Capture the cell that displays the provided text and extract its (x, y) central coordinate. 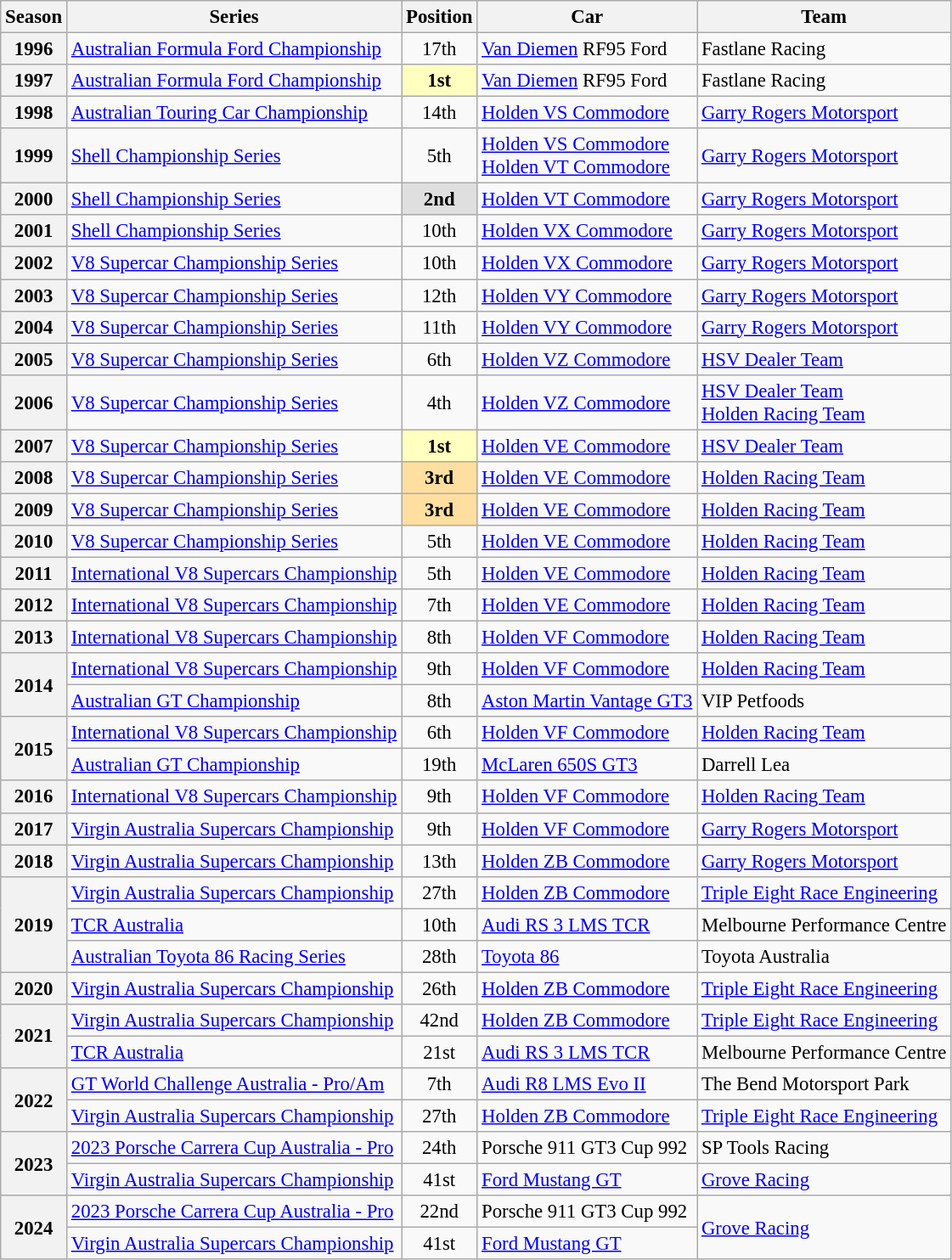
2000 (34, 200)
1998 (34, 113)
Team (824, 17)
2009 (34, 509)
2021 (34, 1036)
13th (440, 861)
2004 (34, 327)
Australian Toyota 86 Racing Series (234, 957)
2016 (34, 797)
Australian Touring Car Championship (234, 113)
2005 (34, 359)
Toyota Australia (824, 957)
2022 (34, 1100)
26th (440, 988)
42nd (440, 1021)
Audi R8 LMS Evo II (588, 1084)
Holden VS Commodore Holden VT Commodore (588, 156)
Position (440, 17)
21st (440, 1052)
2018 (34, 861)
2011 (34, 573)
2010 (34, 542)
2014 (34, 684)
12th (440, 295)
VIP Petfoods (824, 701)
4th (440, 402)
Season (34, 17)
Holden VT Commodore (588, 200)
24th (440, 1148)
17th (440, 49)
Holden VS Commodore (588, 113)
2013 (34, 638)
1996 (34, 49)
The Bend Motorsport Park (824, 1084)
2017 (34, 829)
11th (440, 327)
1999 (34, 156)
1997 (34, 81)
2nd (440, 200)
2019 (34, 924)
19th (440, 765)
Series (234, 17)
14th (440, 113)
2020 (34, 988)
22nd (440, 1212)
SP Tools Racing (824, 1148)
2012 (34, 605)
GT World Challenge Australia - Pro/Am (234, 1084)
Aston Martin Vantage GT3 (588, 701)
2007 (34, 446)
Toyota 86 (588, 957)
Car (588, 17)
28th (440, 957)
Darrell Lea (824, 765)
2001 (34, 232)
2024 (34, 1228)
HSV Dealer Team Holden Racing Team (824, 402)
2008 (34, 478)
McLaren 650S GT3 (588, 765)
2015 (34, 749)
2006 (34, 402)
2003 (34, 295)
2002 (34, 263)
2023 (34, 1163)
